Identify which cell holds the provided text, then report its (X, Y) central coordinate. 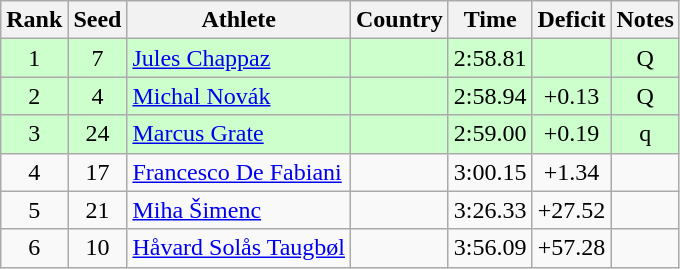
+0.13 (572, 96)
17 (98, 172)
Time (490, 20)
24 (98, 134)
+1.34 (572, 172)
10 (98, 248)
2:58.81 (490, 58)
Rank (34, 20)
2:58.94 (490, 96)
5 (34, 210)
Michal Novák (239, 96)
+57.28 (572, 248)
6 (34, 248)
Seed (98, 20)
7 (98, 58)
Francesco De Fabiani (239, 172)
+0.19 (572, 134)
Notes (645, 20)
Deficit (572, 20)
Athlete (239, 20)
Miha Šimenc (239, 210)
3:26.33 (490, 210)
Country (399, 20)
Håvard Solås Taugbøl (239, 248)
3:56.09 (490, 248)
+27.52 (572, 210)
q (645, 134)
21 (98, 210)
2 (34, 96)
Jules Chappaz (239, 58)
1 (34, 58)
3:00.15 (490, 172)
Marcus Grate (239, 134)
3 (34, 134)
2:59.00 (490, 134)
